Return [X, Y] of the center of cell containing provided text 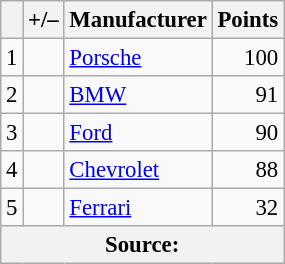
4 [12, 170]
2 [12, 95]
1 [12, 58]
32 [248, 208]
Points [248, 20]
90 [248, 133]
88 [248, 170]
Chevrolet [138, 170]
5 [12, 208]
100 [248, 58]
BMW [138, 95]
Porsche [138, 58]
3 [12, 133]
Ferrari [138, 208]
+/– [44, 20]
Ford [138, 133]
91 [248, 95]
Source: [142, 245]
Manufacturer [138, 20]
